Capture the cell that displays the provided text and extract its [x, y] central coordinate. 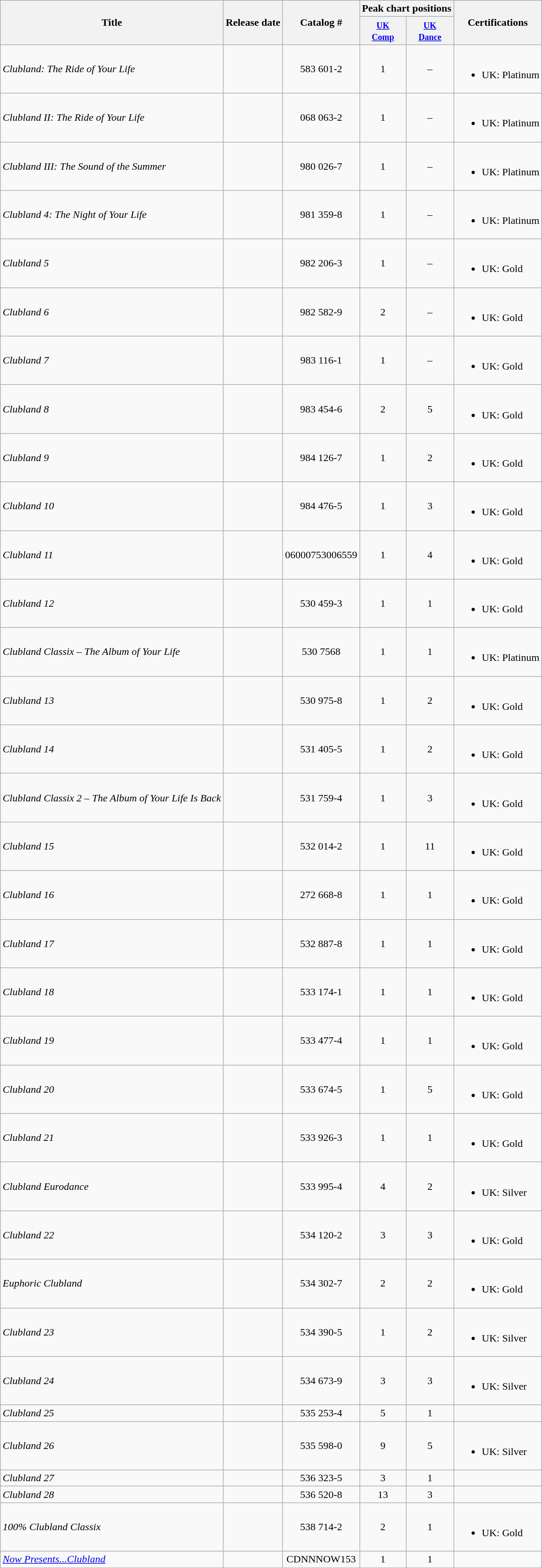
Clubland Classix 2 – The Album of Your Life Is Back [112, 798]
Clubland 13 [112, 700]
CDNNNOW153 [321, 1559]
9 [383, 1446]
533 174-1 [321, 992]
583 601-2 [321, 69]
Clubland 26 [112, 1446]
Clubland 17 [112, 944]
Clubland: The Ride of Your Life [112, 69]
534 120-2 [321, 1235]
531 405-5 [321, 749]
Clubland 20 [112, 1089]
11 [430, 847]
Catalog # [321, 22]
Clubland Classix – The Album of Your Life [112, 652]
Now Presents...Clubland [112, 1559]
982 206-3 [321, 263]
Clubland 12 [112, 603]
Clubland 28 [112, 1495]
981 359-8 [321, 215]
532 887-8 [321, 944]
Release date [253, 22]
Clubland 8 [112, 409]
Peak chart positions [406, 9]
Clubland 19 [112, 1041]
Clubland 16 [112, 895]
UK Comp [383, 31]
530 7568 [321, 652]
534 673-9 [321, 1381]
Clubland 15 [112, 847]
Clubland 24 [112, 1381]
Clubland 14 [112, 749]
Clubland 25 [112, 1413]
UK Dance [430, 31]
Clubland 27 [112, 1478]
Clubland 18 [112, 992]
533 995-4 [321, 1186]
983 454-6 [321, 409]
533 926-3 [321, 1138]
Clubland 23 [112, 1332]
Title [112, 22]
068 063-2 [321, 118]
Clubland III: The Sound of the Summer [112, 166]
531 759-4 [321, 798]
982 582-9 [321, 312]
06000753006559 [321, 554]
Clubland 4: The Night of Your Life [112, 215]
530 975-8 [321, 700]
Clubland 10 [112, 506]
533 674-5 [321, 1089]
538 714-2 [321, 1527]
272 668-8 [321, 895]
Clubland II: The Ride of Your Life [112, 118]
984 126-7 [321, 457]
Clubland 21 [112, 1138]
535 598-0 [321, 1446]
533 477-4 [321, 1041]
980 026-7 [321, 166]
Euphoric Clubland [112, 1283]
Clubland 7 [112, 360]
Clubland 9 [112, 457]
100% Clubland Classix [112, 1527]
984 476-5 [321, 506]
535 253-4 [321, 1413]
Clubland 11 [112, 554]
Clubland 22 [112, 1235]
Clubland Eurodance [112, 1186]
Certifications [497, 22]
534 302-7 [321, 1283]
536 323-5 [321, 1478]
13 [383, 1495]
983 116-1 [321, 360]
532 014-2 [321, 847]
530 459-3 [321, 603]
534 390-5 [321, 1332]
536 520-8 [321, 1495]
Clubland 6 [112, 312]
Clubland 5 [112, 263]
